Scan for the cell matching the given text and deliver its (X, Y) coordinate at center. 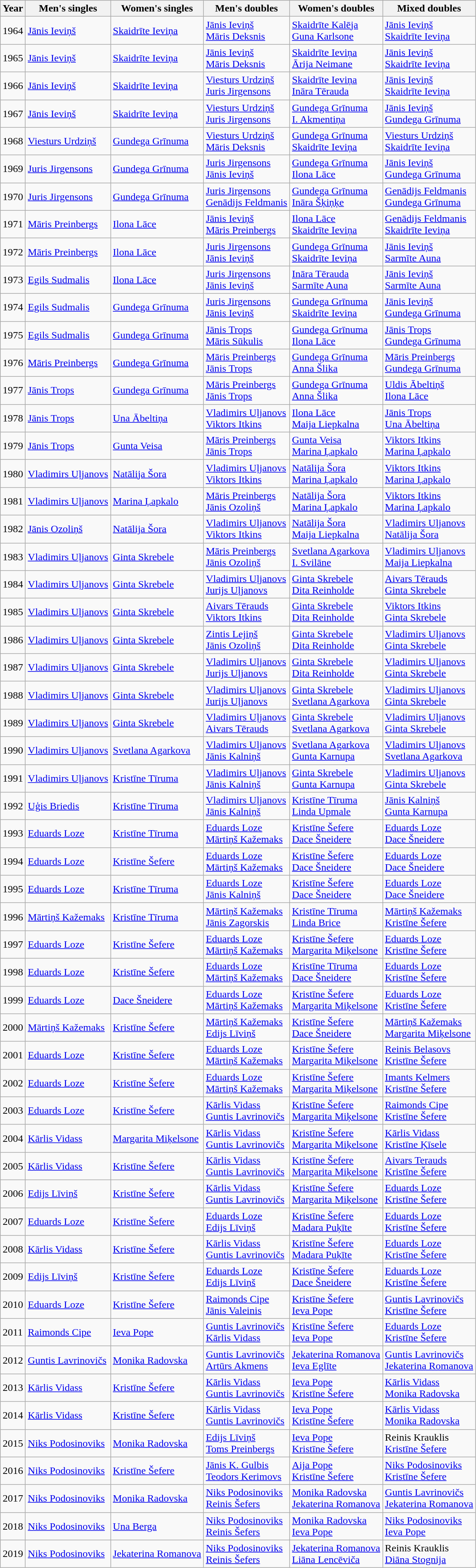
Reinis KrauklisDiāna Stognija (429, 1554)
Kristīne TīrumaLinda Upmale (336, 806)
Ieva Pope (157, 1333)
Uģis Briedis (68, 806)
Kārlis VidassKristīne Ķīsele (429, 1138)
Raimonds CipeKristīne Šefere (429, 1110)
Gunta Veisa (157, 446)
1986 (13, 639)
Ilona LāceMaija Liepkalna (336, 418)
Dace Šneidere (157, 1000)
1981 (13, 502)
2010 (13, 1304)
1974 (13, 307)
2011 (13, 1333)
Margarita Miķelsone (157, 1138)
Svetlana AgarkovaGunta Karnupa (336, 750)
1987 (13, 668)
2008 (13, 1249)
Men's singles (68, 9)
1972 (13, 252)
1998 (13, 972)
Genādijs FeldmanisSkaidrīte Ieviņa (429, 224)
1975 (13, 335)
Aivars TēraudsViktors Itkins (247, 612)
1985 (13, 612)
1965 (13, 58)
1984 (13, 584)
Vladimirs UļjanovsSvetlana Agarkova (429, 750)
1983 (13, 557)
Una Ābeltiņa (157, 418)
Reinis KrauklisKristīne Šefere (429, 1443)
Una Berga (157, 1526)
2007 (13, 1221)
1964 (13, 31)
Women's singles (157, 9)
Uldis ĀbeltiņšIlona Lāce (429, 391)
Guntis Lavrinovičs (68, 1360)
Guntis LavrinovičsKristīne Šefere (429, 1304)
Ginta SkrebeleGunta Karnupa (336, 778)
1982 (13, 529)
2018 (13, 1526)
Svetlana AgarkovaI. Svilāne (336, 557)
Gundega GrīnumaI. Akmentiņa (336, 113)
Aija PopeKristīne Šefere (336, 1471)
1967 (13, 113)
Juris JirgensonsGenādijs Feldmanis (247, 197)
Mārtiņš KažemaksJānis Zagorskis (247, 917)
Ieva PopeKristīne Šefere (336, 1443)
Mārtiņš KažemaksKristīne Šefere (429, 917)
Ināra TēraudaSarmīte Auna (336, 279)
Kristīne TīrumaLinda Brice (336, 917)
1969 (13, 169)
Guntis LavrinovičsArtūrs Akmens (247, 1360)
2003 (13, 1110)
Jekaterina RomanovaLiāna Lencēviča (336, 1554)
Gundega GrīnumaInāra Šķiņķe (336, 197)
Mārtiņš KažemaksEdijs Līviņš (247, 1028)
1995 (13, 889)
Vladimirs UļjanovsNatālija Šora (429, 529)
Jekaterina Romanova (157, 1554)
Reinis BelasovsKristīne Šefere (429, 1055)
Natālija ŠoraMaija Liepkalna (336, 529)
Monika RadovskaJekaterina Romanova (336, 1499)
1970 (13, 197)
Imants KelmersKristīne Šefere (429, 1083)
Vladimirs UļjanovsMaija Liepkalna (429, 557)
2005 (13, 1166)
2017 (13, 1499)
2004 (13, 1138)
2002 (13, 1083)
Jānis K. GulbisTeodors Kerimovs (247, 1471)
Raimonds Cipe (68, 1333)
Viesturs Urdziņš (68, 141)
Vladimirs UļjanovsAivars Tērauds (247, 723)
Jānis KalniņšGunta Karnupa (429, 806)
Svetlana Agarkova (157, 750)
Edijs LīviņšToms Preinbergs (247, 1443)
Jānis TropsUna Ābeltiņa (429, 418)
1992 (13, 806)
1979 (13, 446)
2000 (13, 1028)
2001 (13, 1055)
Jānis TropsGundega Grīnuma (429, 335)
Mixed doubles (429, 9)
1991 (13, 778)
Kristīne TīrumaDace Šneidere (336, 972)
2014 (13, 1415)
Marina Ļapkalo (157, 502)
1989 (13, 723)
2009 (13, 1277)
2019 (13, 1554)
Skaidrīte IeviņaĀrija Neimane (336, 58)
Jānis IeviņšMāris Preinbergs (247, 224)
Gunta VeisaMarina Ļapkalo (336, 446)
Niks PodosinoviksKristīne Šefere (429, 1471)
1993 (13, 834)
Viesturs UrdziņšSkaidrīte Ieviņa (429, 141)
1999 (13, 1000)
Jānis Ozoliņš (68, 529)
Women's doubles (336, 9)
Viesturs UrdziņšMāris Deksnis (247, 141)
Monika RadovskaIeva Pope (336, 1526)
Skaidrīte IeviņaInāra Tērauda (336, 86)
Eduards LozeJānis Kalniņš (247, 889)
1996 (13, 917)
1976 (13, 363)
1977 (13, 391)
2015 (13, 1443)
1990 (13, 750)
Jānis TropsMāris Sūkulis (247, 335)
Raimonds CipeJānis Valeinis (247, 1304)
2013 (13, 1388)
1971 (13, 224)
Guntis LavrinovičsKārlis Vidass (247, 1333)
1994 (13, 862)
2012 (13, 1360)
Genādijs FeldmanisGundega Grīnuma (429, 197)
1968 (13, 141)
Ilona LāceSkaidrīte Ieviņa (336, 224)
2016 (13, 1471)
Mārtiņš KažemaksMargarita Miķelsone (429, 1028)
Men's doubles (247, 9)
Viktors ItkinsGinta Skrebele (429, 612)
2006 (13, 1194)
Skaidrīte KalējaGuna Karlsone (336, 31)
Year (13, 9)
Aivars TeraudsKristīne Šefere (429, 1166)
Zintis LejiņšJānis Ozoliņš (247, 639)
Jekaterina RomanovaIeva Eglīte (336, 1360)
1980 (13, 473)
Māris PreinbergsGundega Grīnuma (429, 363)
1997 (13, 944)
1988 (13, 695)
Aivars TēraudsGinta Skrebele (429, 584)
1973 (13, 279)
1966 (13, 86)
1978 (13, 418)
Niks PodosinoviksIeva Pope (429, 1526)
